Detect which cell encompasses the target text, then output its [x, y] center coordinate. 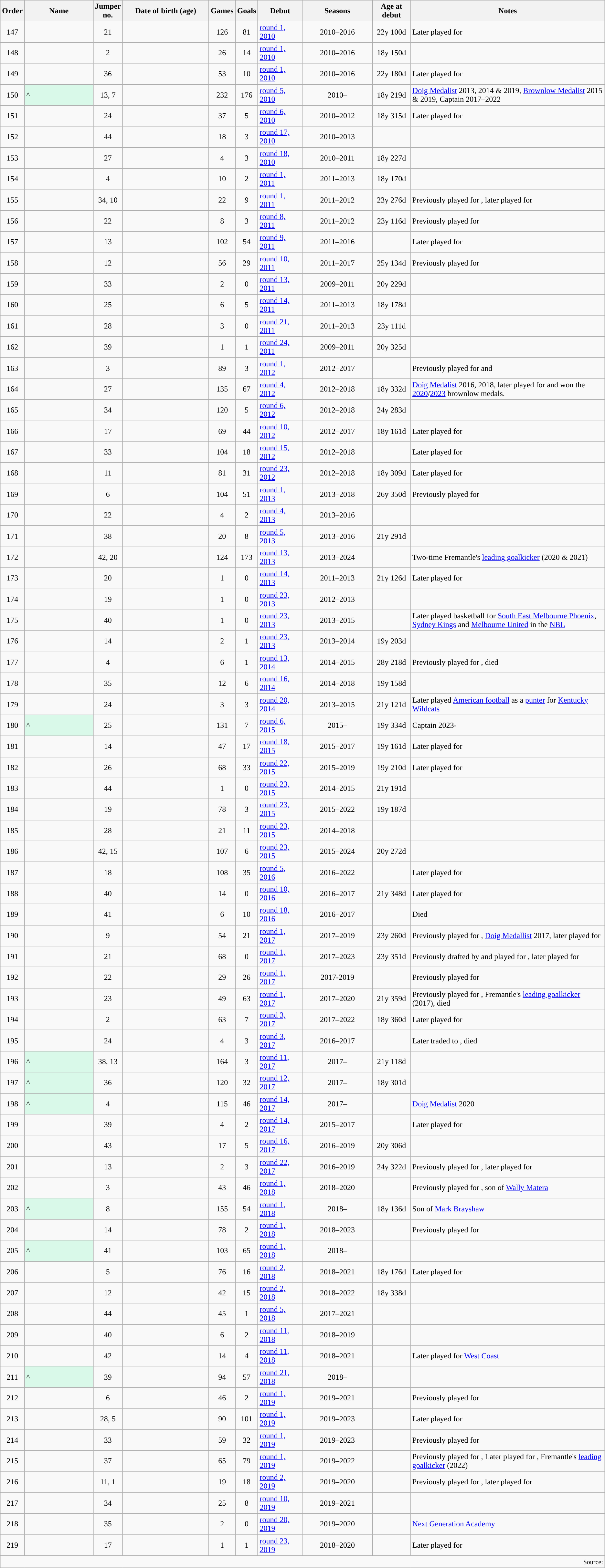
round 13, 2011 [280, 284]
15 [247, 1293]
round 10, 2016 [280, 894]
round 6, 2012 [280, 410]
11, 1 [108, 1482]
2017–2021 [337, 1314]
Previously played for , son of Wally Matera [507, 1187]
18y 309d [391, 473]
28, 5 [108, 1419]
159 [12, 284]
202 [12, 1187]
2017–2019 [337, 936]
23y 351d [391, 957]
round 8, 2011 [280, 221]
Order [12, 11]
89 [222, 368]
round 14, 2011 [280, 305]
169 [12, 494]
18y 338d [391, 1293]
166 [12, 431]
round 2, 2019 [280, 1482]
2017–2022 [337, 1019]
181 [12, 746]
126 [222, 32]
round 13, 2013 [280, 557]
round 5, 2018 [280, 1314]
2013–2018 [337, 494]
2018–2022 [337, 1293]
157 [12, 242]
191 [12, 957]
51 [247, 494]
154 [12, 179]
round 6, 2010 [280, 116]
round 4, 2012 [280, 389]
156 [12, 221]
94 [222, 1377]
158 [12, 263]
211 [12, 1377]
213 [12, 1419]
round 20, 2014 [280, 704]
Later traded to , died [507, 1041]
21y 348d [391, 894]
2010–2013 [337, 137]
57 [247, 1377]
Son of Mark Brayshaw [507, 1209]
Date of birth (age) [165, 11]
216 [12, 1482]
Died [507, 914]
148 [12, 53]
153 [12, 158]
90 [222, 1419]
2011–2016 [337, 242]
Later played American football as a punter for Kentucky Wildcats [507, 704]
2015–2019 [337, 768]
20y 272d [391, 852]
round 13, 2014 [280, 662]
Name [59, 11]
76 [222, 1271]
168 [12, 473]
2015–2024 [337, 852]
215 [12, 1461]
53 [222, 74]
25y 134d [391, 263]
23 [108, 999]
round 23, 2019 [280, 1545]
18y 219d [391, 95]
23y 116d [391, 221]
round 24, 2011 [280, 347]
Doig Medalist 2016, 2018, later played for and won the 2020/2023 brownlow medals. [507, 389]
round 21, 2011 [280, 326]
Age at debut [391, 11]
19y 203d [391, 642]
2017–2023 [337, 957]
round 10, 2019 [280, 1503]
round 10, 2012 [280, 431]
108 [222, 872]
2018–2023 [337, 1229]
184 [12, 810]
18y 150d [391, 53]
round 17, 2010 [280, 137]
round 16, 2014 [280, 684]
18y 178d [391, 305]
175 [12, 620]
Previously played for , Fremantle's leading goalkicker (2017), died [507, 999]
21y 118d [391, 1061]
19y 161d [391, 746]
Doig Medalist 2013, 2014 & 2019, Brownlow Medalist 2015 & 2019, Captain 2017–2022 [507, 95]
2016–2022 [337, 872]
28y 218d [391, 662]
round 6, 2015 [280, 726]
Debut [280, 11]
160 [12, 305]
31 [247, 473]
round 20, 2019 [280, 1524]
180 [12, 726]
round 21, 2018 [280, 1377]
round 18, 2016 [280, 914]
18y 161d [391, 431]
Captain 2023- [507, 726]
42, 20 [108, 557]
Source: [302, 1562]
56 [222, 263]
209 [12, 1335]
190 [12, 936]
Previously played for , Later played for , Fremantle's leading goalkicker (2022) [507, 1461]
2010–2011 [337, 158]
18y 136d [391, 1209]
206 [12, 1271]
149 [12, 74]
2013–2014 [337, 642]
24y 322d [391, 1167]
19y 210d [391, 768]
Previously drafted by and played for , later played for [507, 957]
Seasons [337, 11]
103 [222, 1251]
Games [222, 11]
42, 15 [108, 852]
101 [247, 1419]
23y 276d [391, 200]
195 [12, 1041]
200 [12, 1145]
24y 283d [391, 410]
102 [222, 242]
161 [12, 326]
18y 176d [391, 1271]
20y 306d [391, 1145]
18y 332d [391, 389]
79 [247, 1461]
22y 180d [391, 74]
199 [12, 1125]
Previously played for and [507, 368]
189 [12, 914]
115 [222, 1103]
167 [12, 452]
162 [12, 347]
2010–2012 [337, 116]
217 [12, 1503]
183 [12, 788]
232 [222, 95]
2015–2022 [337, 810]
round 12, 2017 [280, 1083]
151 [12, 116]
187 [12, 872]
201 [12, 1167]
2010– [337, 95]
19y 187d [391, 810]
round 16, 2017 [280, 1145]
round 10, 2011 [280, 263]
69 [222, 431]
67 [247, 389]
2018–2019 [337, 1335]
21y 291d [391, 536]
203 [12, 1209]
Later played basketball for South East Melbourne Phoenix, Sydney Kings and Melbourne United in the NBL [507, 620]
198 [12, 1103]
49 [222, 999]
188 [12, 894]
Doig Medalist 2020 [507, 1103]
Jumper no. [108, 11]
round 18, 2010 [280, 158]
170 [12, 515]
18y 170d [391, 179]
174 [12, 599]
47 [222, 746]
185 [12, 830]
round 18, 2015 [280, 746]
round 5, 2013 [280, 536]
21y 126d [391, 578]
38, 13 [108, 1061]
round 5, 2010 [280, 95]
192 [12, 977]
182 [12, 768]
26y 350d [391, 494]
124 [222, 557]
163 [12, 368]
18y 315d [391, 116]
147 [12, 32]
13, 7 [108, 95]
round 1, 2012 [280, 368]
2017–2020 [337, 999]
205 [12, 1251]
20y 229d [391, 284]
2012–2013 [337, 599]
193 [12, 999]
152 [12, 137]
34, 10 [108, 200]
round 14, 2013 [280, 578]
18y 360d [391, 1019]
45 [222, 1314]
18y 227d [391, 158]
23y 111d [391, 326]
Two-time Fremantle's leading goalkicker (2020 & 2021) [507, 557]
207 [12, 1293]
135 [222, 389]
196 [12, 1061]
204 [12, 1229]
38 [108, 536]
Previously played for , died [507, 662]
21y 121d [391, 704]
59 [222, 1440]
Previously played for , Doig Medallist 2017, later played for [507, 936]
20y 325d [391, 347]
2013–2024 [337, 557]
19y 334d [391, 726]
round 4, 2013 [280, 515]
212 [12, 1398]
177 [12, 662]
107 [222, 852]
186 [12, 852]
round 9, 2011 [280, 242]
18y 301d [391, 1083]
22y 100d [391, 32]
Goals [247, 11]
Later played for West Coast [507, 1356]
16 [247, 1271]
Next Generation Academy [507, 1524]
round 22, 2017 [280, 1167]
2015– [337, 726]
178 [12, 684]
19y 158d [391, 684]
Notes [507, 11]
165 [12, 410]
210 [12, 1356]
208 [12, 1314]
172 [12, 557]
21y 191d [391, 788]
171 [12, 536]
round 1, 2013 [280, 494]
round 15, 2012 [280, 452]
round 23, 2012 [280, 473]
2011–2017 [337, 263]
23y 260d [391, 936]
131 [222, 726]
179 [12, 704]
round 5, 2016 [280, 872]
2019–2022 [337, 1461]
round 11, 2017 [280, 1061]
194 [12, 1019]
197 [12, 1083]
218 [12, 1524]
round 22, 2015 [280, 768]
21y 359d [391, 999]
214 [12, 1440]
2017-2019 [337, 977]
219 [12, 1545]
150 [12, 95]
